Capture the cell that displays the provided text and extract its [X, Y] central coordinate. 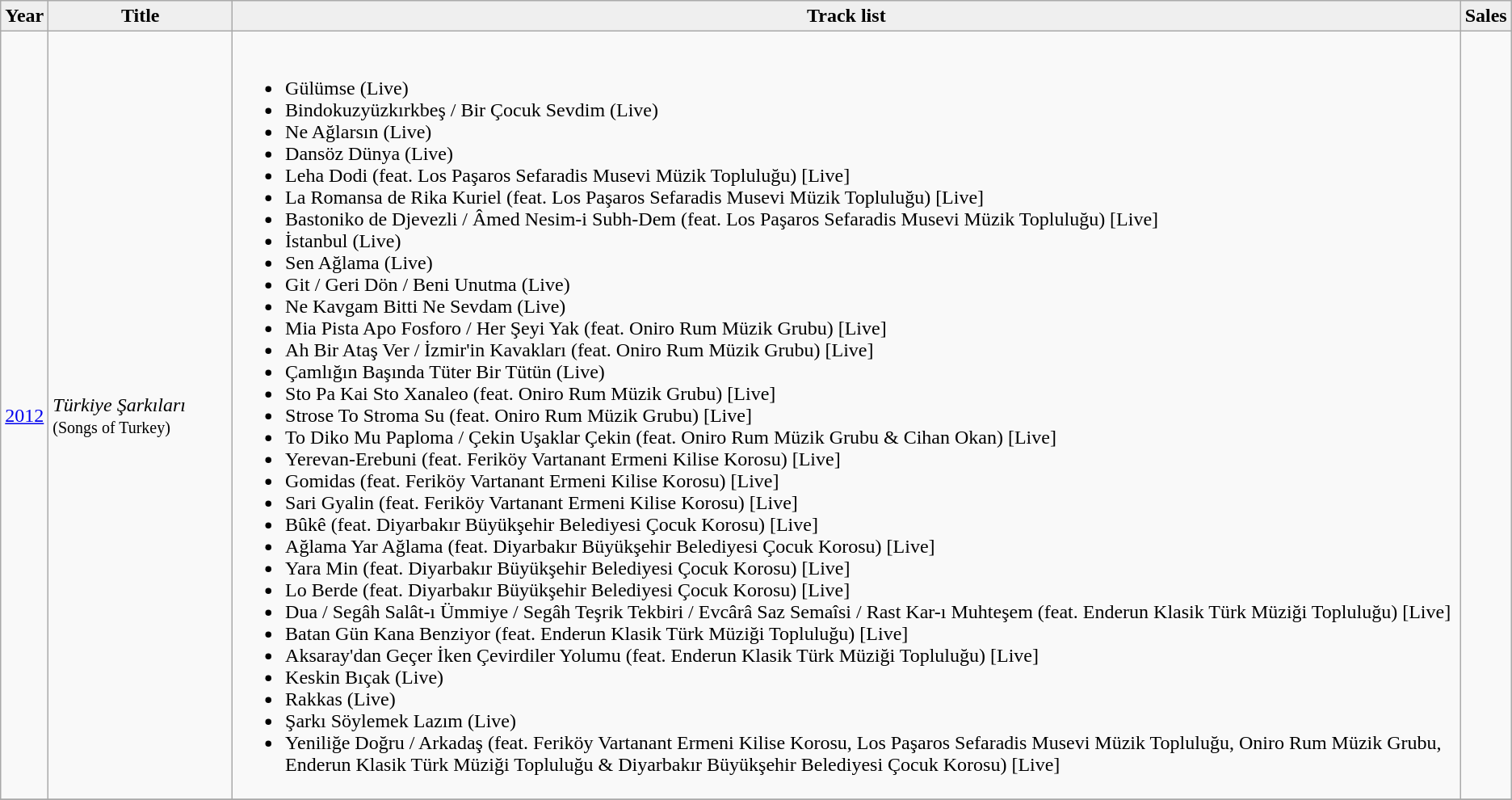
Sales [1486, 16]
2012 [24, 415]
Track list [846, 16]
Year [24, 16]
Title [141, 16]
Türkiye Şarkıları (Songs of Turkey) [141, 415]
